Extract the (X, Y) coordinate from the center of the cell holding the provided text.  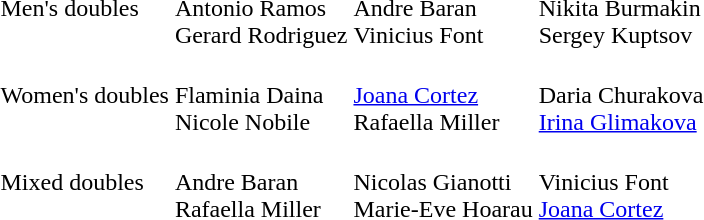
Joana CortezRafaella Miller (443, 95)
Flaminia DainaNicole Nobile (261, 95)
